Identify which cell holds the provided text, then report its (X, Y) central coordinate. 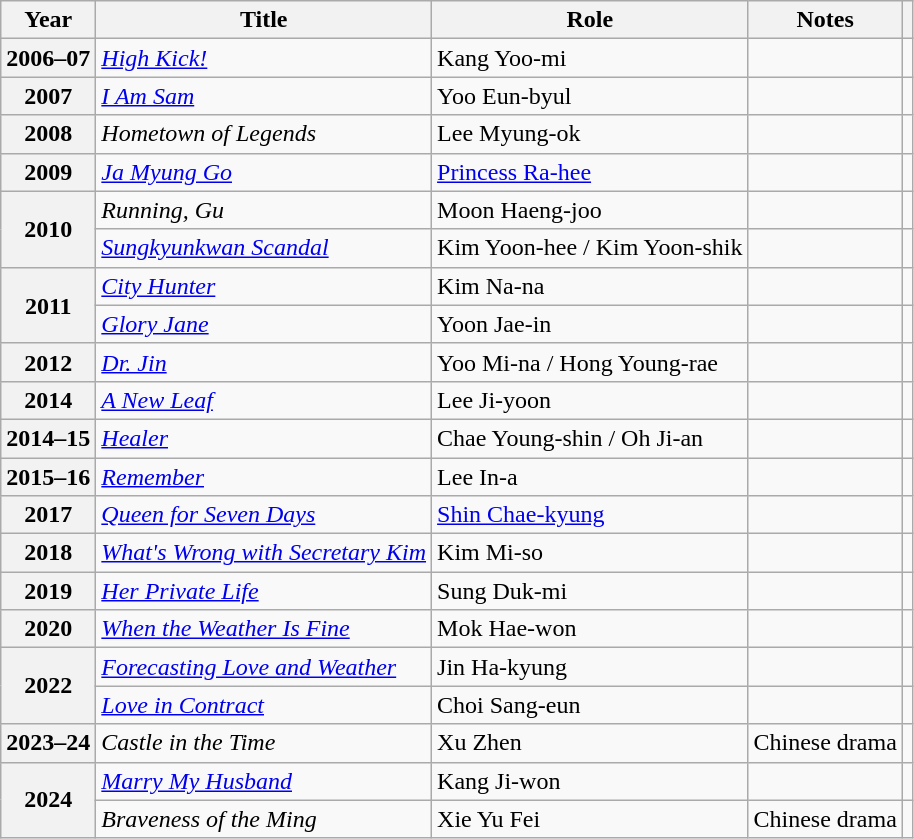
Choi Sang-eun (590, 705)
Chae Young-shin / Oh Ji-an (590, 438)
Moon Haeng-joo (590, 210)
2014 (48, 400)
Jin Ha-kyung (590, 667)
Braveness of the Ming (264, 819)
A New Leaf (264, 400)
Mok Hae-won (590, 629)
Love in Contract (264, 705)
Sung Duk-mi (590, 591)
Notes (825, 20)
2014–15 (48, 438)
2020 (48, 629)
Healer (264, 438)
Her Private Life (264, 591)
City Hunter (264, 286)
Title (264, 20)
2012 (48, 362)
2007 (48, 96)
Castle in the Time (264, 743)
Princess Ra-hee (590, 172)
Lee Myung-ok (590, 134)
Sungkyunkwan Scandal (264, 248)
Glory Jane (264, 324)
Running, Gu (264, 210)
2023–24 (48, 743)
2006–07 (48, 58)
Kang Yoo-mi (590, 58)
What's Wrong with Secretary Kim (264, 553)
2022 (48, 686)
2019 (48, 591)
2018 (48, 553)
Year (48, 20)
Lee In-a (590, 477)
Dr. Jin (264, 362)
2017 (48, 515)
Role (590, 20)
Kim Na-na (590, 286)
I Am Sam (264, 96)
Ja Myung Go (264, 172)
Queen for Seven Days (264, 515)
2010 (48, 229)
Kang Ji-won (590, 781)
Forecasting Love and Weather (264, 667)
Kim Yoon-hee / Kim Yoon-shik (590, 248)
2008 (48, 134)
Kim Mi-so (590, 553)
Yoo Mi-na / Hong Young-rae (590, 362)
When the Weather Is Fine (264, 629)
Yoo Eun-byul (590, 96)
Shin Chae-kyung (590, 515)
Remember (264, 477)
Marry My Husband (264, 781)
2009 (48, 172)
Xu Zhen (590, 743)
High Kick! (264, 58)
2024 (48, 800)
Lee Ji-yoon (590, 400)
Yoon Jae-in (590, 324)
Hometown of Legends (264, 134)
2015–16 (48, 477)
2011 (48, 305)
Xie Yu Fei (590, 819)
